Return the [x, y] coordinate for the center point of the cell that contains the specified text.  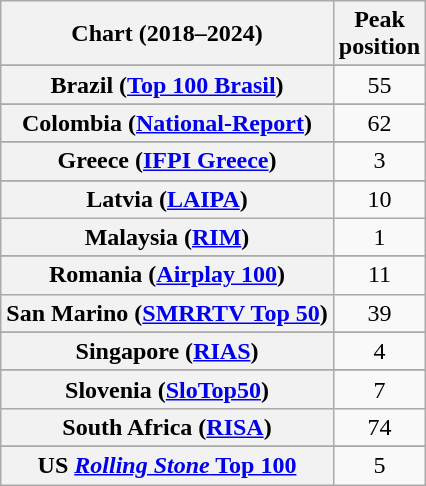
Malaysia (RIM) [168, 237]
1 [379, 237]
Romania (Airplay 100) [168, 275]
Latvia (LAIPA) [168, 199]
Chart (2018–2024) [168, 34]
Peakposition [379, 34]
Greece (IFPI Greece) [168, 161]
4 [379, 351]
10 [379, 199]
San Marino (SMRRTV Top 50) [168, 313]
3 [379, 161]
US Rolling Stone Top 100 [168, 465]
7 [379, 389]
62 [379, 123]
74 [379, 427]
Slovenia (SloTop50) [168, 389]
South Africa (RISA) [168, 427]
55 [379, 85]
Colombia (National-Report) [168, 123]
5 [379, 465]
11 [379, 275]
Singapore (RIAS) [168, 351]
Brazil (Top 100 Brasil) [168, 85]
39 [379, 313]
